Detect which cell encompasses the target text, then output its (X, Y) center coordinate. 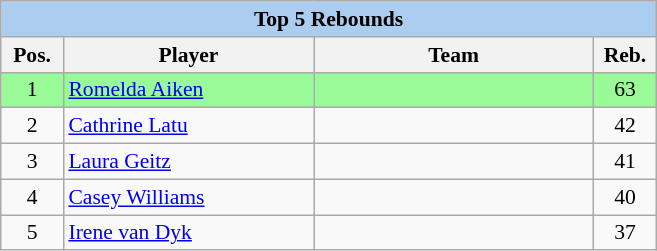
Team (454, 55)
63 (626, 90)
42 (626, 126)
Pos. (32, 55)
1 (32, 90)
Romelda Aiken (188, 90)
Laura Geitz (188, 162)
Irene van Dyk (188, 233)
Top 5 Rebounds (329, 19)
Reb. (626, 55)
40 (626, 197)
4 (32, 197)
Player (188, 55)
3 (32, 162)
41 (626, 162)
5 (32, 233)
Casey Williams (188, 197)
37 (626, 233)
2 (32, 126)
Cathrine Latu (188, 126)
